Find where the given text appears and provide that cell's center as (x, y) coordinate. 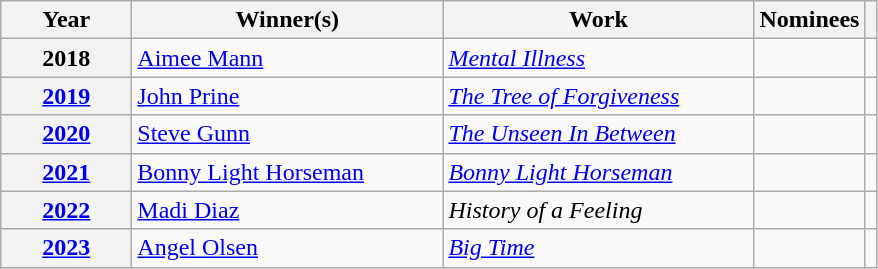
John Prine (288, 96)
Angel Olsen (288, 248)
The Unseen In Between (598, 134)
Aimee Mann (288, 58)
2021 (66, 172)
Nominees (810, 20)
2019 (66, 96)
2018 (66, 58)
Madi Diaz (288, 210)
Steve Gunn (288, 134)
2023 (66, 248)
History of a Feeling (598, 210)
Work (598, 20)
Mental Illness (598, 58)
2020 (66, 134)
The Tree of Forgiveness (598, 96)
Winner(s) (288, 20)
2022 (66, 210)
Year (66, 20)
Big Time (598, 248)
